Search for the cell housing the specified text and yield its [x, y] center coordinate. 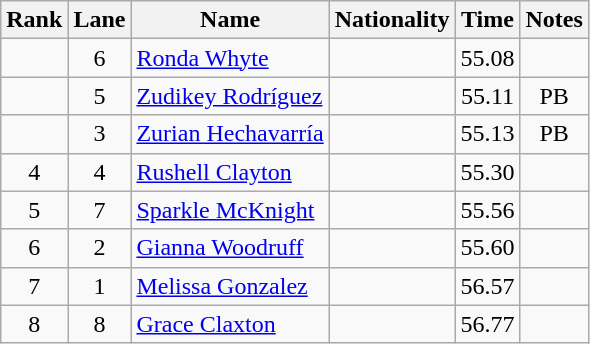
Lane [100, 20]
Name [230, 20]
Zurian Hechavarría [230, 134]
55.13 [488, 134]
Notes [554, 20]
Zudikey Rodríguez [230, 96]
Rank [34, 20]
55.30 [488, 172]
Time [488, 20]
Ronda Whyte [230, 58]
2 [100, 248]
Gianna Woodruff [230, 248]
Rushell Clayton [230, 172]
55.60 [488, 248]
56.57 [488, 286]
55.56 [488, 210]
56.77 [488, 324]
3 [100, 134]
Sparkle McKnight [230, 210]
55.08 [488, 58]
1 [100, 286]
Melissa Gonzalez [230, 286]
55.11 [488, 96]
Nationality [392, 20]
Grace Claxton [230, 324]
